From the cell containing the given text, extract its center point as [X, Y] coordinate. 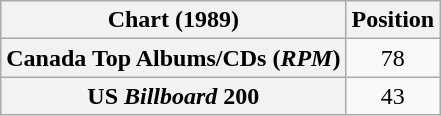
Position [393, 20]
Canada Top Albums/CDs (RPM) [174, 58]
43 [393, 96]
US Billboard 200 [174, 96]
78 [393, 58]
Chart (1989) [174, 20]
